Extract the [x, y] coordinate from the center of the cell holding the provided text.  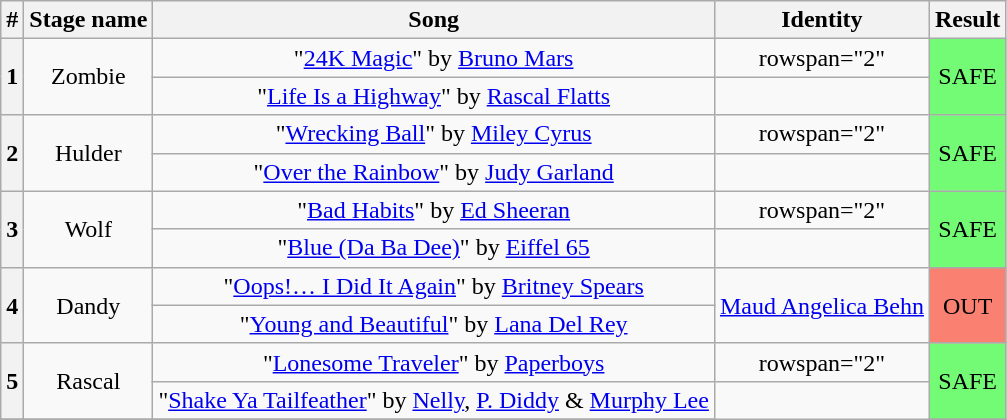
"Blue (Da Ba Dee)" by Eiffel 65 [434, 248]
4 [12, 305]
Stage name [88, 20]
3 [12, 229]
"Bad Habits" by Ed Sheeran [434, 210]
5 [12, 381]
Identity [822, 20]
"24K Magic" by Bruno Mars [434, 58]
Dandy [88, 305]
Wolf [88, 229]
"Shake Ya Tailfeather" by Nelly, P. Diddy & Murphy Lee [434, 400]
Hulder [88, 153]
2 [12, 153]
1 [12, 77]
"Oops!… I Did It Again" by Britney Spears [434, 286]
Zombie [88, 77]
"Young and Beautiful" by Lana Del Rey [434, 324]
Rascal [88, 381]
"Lonesome Traveler" by Paperboys [434, 362]
"Life Is a Highway" by Rascal Flatts [434, 96]
"Over the Rainbow" by Judy Garland [434, 172]
"Wrecking Ball" by Miley Cyrus [434, 134]
# [12, 20]
OUT [967, 305]
Maud Angelica Behn [822, 305]
Song [434, 20]
Result [967, 20]
